Identify which cell holds the provided text, then report its [x, y] central coordinate. 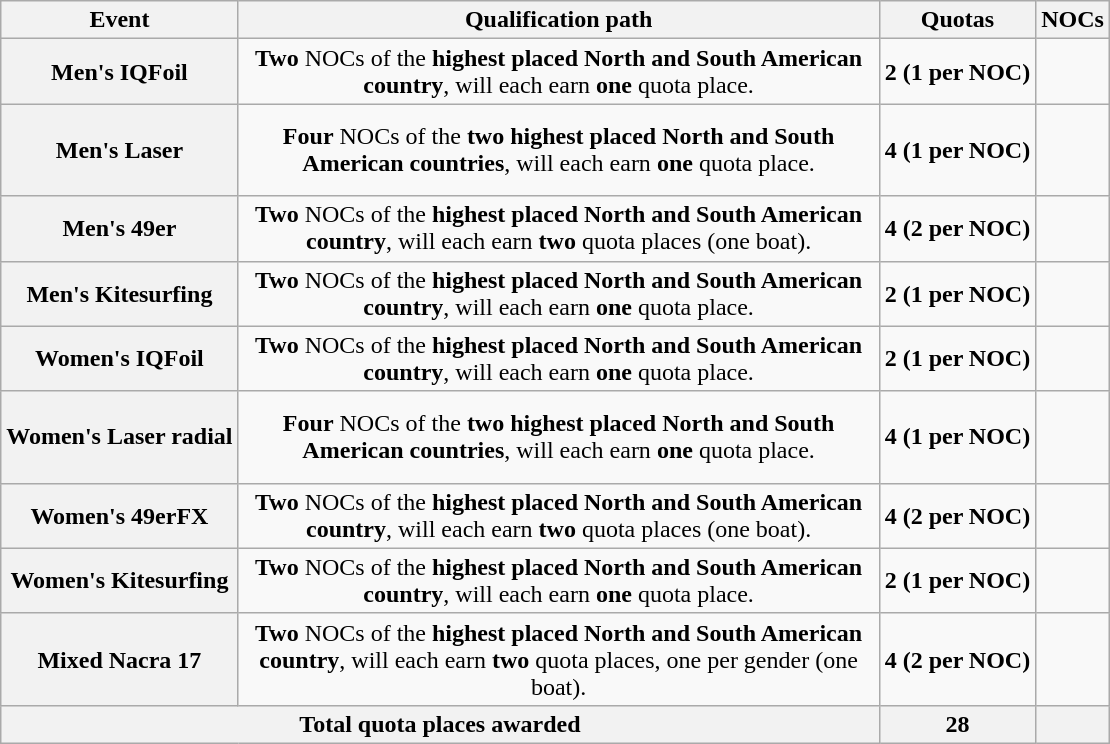
Men's IQFoil [120, 72]
Men's 49er [120, 228]
28 [958, 724]
Mixed Nacra 17 [120, 659]
Quotas [958, 20]
Women's Kitesurfing [120, 580]
Women's 49erFX [120, 516]
Men's Kitesurfing [120, 294]
Two NOCs of the highest placed North and South American country, will each earn two quota places, one per gender (one boat). [558, 659]
Qualification path [558, 20]
Event [120, 20]
Men's Laser [120, 150]
NOCs [1073, 20]
Women's IQFoil [120, 358]
Women's Laser radial [120, 437]
Total quota places awarded [440, 724]
